Capture the cell that displays the provided text and extract its (X, Y) central coordinate. 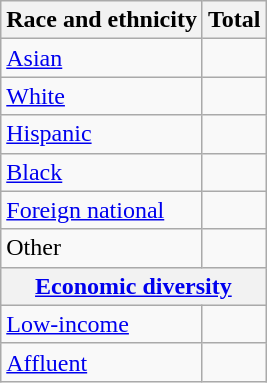
Race and ethnicity (102, 20)
Total (234, 20)
Other (102, 248)
Low-income (102, 324)
White (102, 96)
Hispanic (102, 134)
Black (102, 172)
Affluent (102, 362)
Asian (102, 58)
Economic diversity (134, 286)
Foreign national (102, 210)
